Scan for the cell matching the given text and deliver its (x, y) coordinate at center. 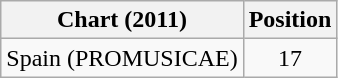
Position (290, 20)
17 (290, 58)
Spain (PROMUSICAE) (122, 58)
Chart (2011) (122, 20)
